Return (x, y) of the center of cell containing provided text 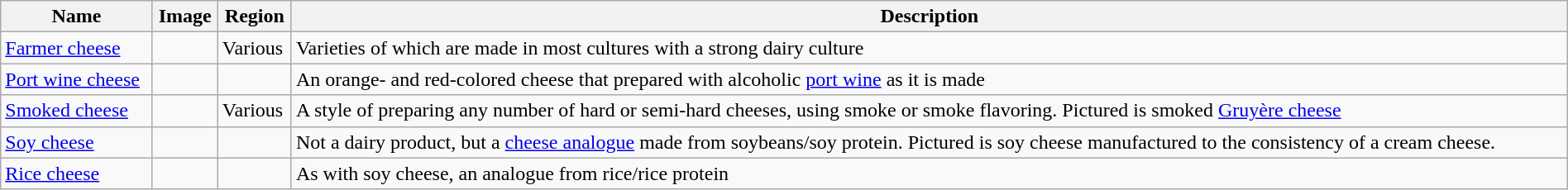
Soy cheese (76, 142)
Rice cheese (76, 173)
Port wine cheese (76, 79)
Not a dairy product, but a cheese analogue made from soybeans/soy protein. Pictured is soy cheese manufactured to the consistency of a cream cheese. (930, 142)
A style of preparing any number of hard or semi-hard cheeses, using smoke or smoke flavoring. Pictured is smoked Gruyère cheese (930, 111)
Varieties of which are made in most cultures with a strong dairy culture (930, 48)
Name (76, 17)
Region (255, 17)
An orange- and red-colored cheese that prepared with alcoholic port wine as it is made (930, 79)
As with soy cheese, an analogue from rice/rice protein (930, 173)
Farmer cheese (76, 48)
Description (930, 17)
Image (185, 17)
Smoked cheese (76, 111)
